Scan for the cell matching the given text and deliver its [x, y] coordinate at center. 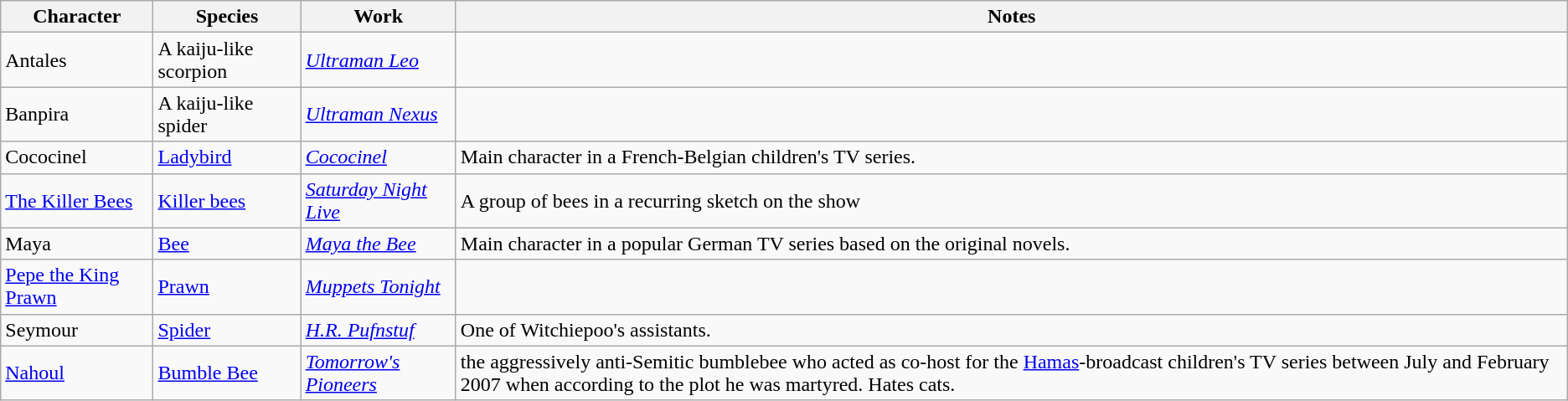
Bee [227, 244]
Tomorrow's Pioneers [379, 373]
Species [227, 17]
H.R. Pufnstuf [379, 330]
A group of bees in a recurring sketch on the show [1012, 201]
The Killer Bees [77, 201]
Ladybird [227, 157]
Antales [77, 60]
Work [379, 17]
Maya [77, 244]
Nahoul [77, 373]
Saturday Night Live [379, 201]
Ultraman Nexus [379, 114]
Banpira [77, 114]
Maya the Bee [379, 244]
Main character in a French-Belgian children's TV series. [1012, 157]
Character [77, 17]
Ultraman Leo [379, 60]
Pepe the King Prawn [77, 286]
Seymour [77, 330]
One of Witchiepoo's assistants. [1012, 330]
Spider [227, 330]
Main character in a popular German TV series based on the original novels. [1012, 244]
Killer bees [227, 201]
A kaiju-like scorpion [227, 60]
Prawn [227, 286]
Muppets Tonight [379, 286]
Notes [1012, 17]
A kaiju-like spider [227, 114]
Bumble Bee [227, 373]
